Determine the (x, y) coordinate at the center of the cell enclosing the given text.  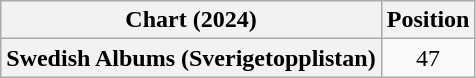
Swedish Albums (Sverigetopplistan) (191, 58)
47 (428, 58)
Chart (2024) (191, 20)
Position (428, 20)
